Locate the cell with the specified text and output its [x, y] center coordinate. 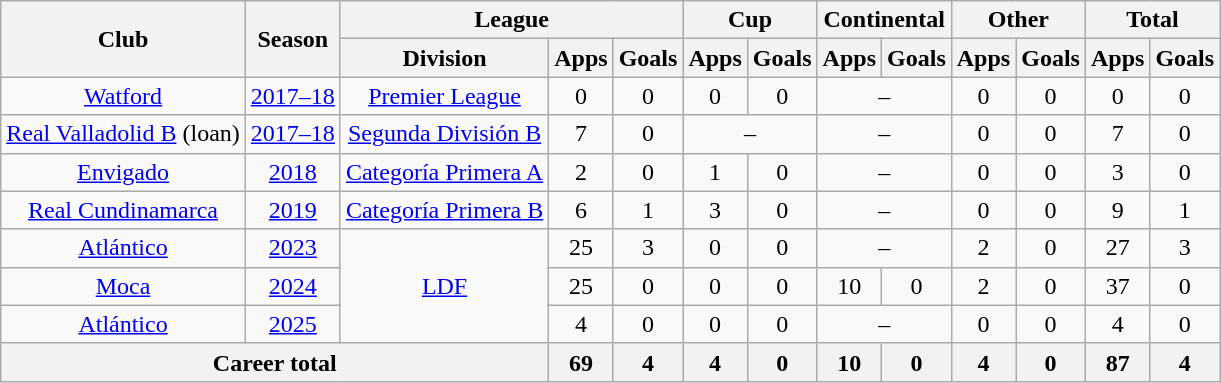
87 [1117, 362]
Premier League [444, 96]
Real Cundinamarca [124, 210]
Career total [275, 362]
37 [1117, 286]
Cup [750, 20]
2025 [292, 324]
2019 [292, 210]
Segunda División B [444, 134]
9 [1117, 210]
2024 [292, 286]
2023 [292, 248]
Categoría Primera A [444, 172]
Watford [124, 96]
2018 [292, 172]
6 [581, 210]
Total [1152, 20]
LDF [444, 286]
Continental [884, 20]
Moca [124, 286]
Other [1018, 20]
League [512, 20]
Real Valladolid B (loan) [124, 134]
Season [292, 39]
Division [444, 58]
Club [124, 39]
Envigado [124, 172]
27 [1117, 248]
Categoría Primera B [444, 210]
69 [581, 362]
